Extract the [x, y] coordinate from the center of the cell holding the provided text.  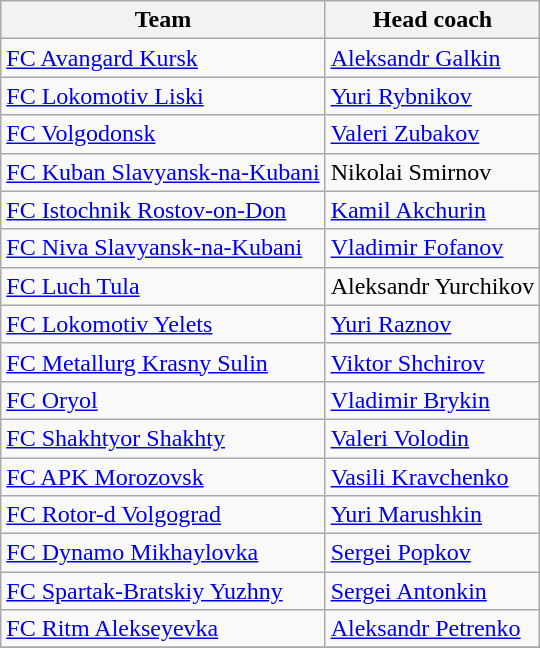
FC Metallurg Krasny Sulin [163, 362]
Team [163, 20]
Valeri Zubakov [432, 134]
FC Ritm Alekseyevka [163, 629]
Nikolai Smirnov [432, 172]
FC Lokomotiv Yelets [163, 324]
Sergei Antonkin [432, 591]
Yuri Marushkin [432, 515]
FC Avangard Kursk [163, 58]
Yuri Rybnikov [432, 96]
FC Rotor-d Volgograd [163, 515]
FC APK Morozovsk [163, 477]
FC Niva Slavyansk-na-Kubani [163, 248]
FC Lokomotiv Liski [163, 96]
Head coach [432, 20]
FC Spartak-Bratskiy Yuzhny [163, 591]
FC Oryol [163, 400]
Aleksandr Yurchikov [432, 286]
FC Shakhtyor Shakhty [163, 438]
FC Dynamo Mikhaylovka [163, 553]
FC Volgodonsk [163, 134]
Sergei Popkov [432, 553]
Vasili Kravchenko [432, 477]
Viktor Shchirov [432, 362]
FC Kuban Slavyansk-na-Kubani [163, 172]
Valeri Volodin [432, 438]
Vladimir Fofanov [432, 248]
Kamil Akchurin [432, 210]
FC Luch Tula [163, 286]
Aleksandr Petrenko [432, 629]
Vladimir Brykin [432, 400]
Aleksandr Galkin [432, 58]
FC Istochnik Rostov-on-Don [163, 210]
Yuri Raznov [432, 324]
